Find where the given text appears and provide that cell's center as [X, Y] coordinate. 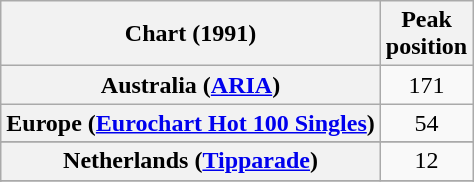
Netherlands (Tipparade) [191, 161]
171 [426, 85]
12 [426, 161]
Chart (1991) [191, 34]
Europe (Eurochart Hot 100 Singles) [191, 123]
54 [426, 123]
Peakposition [426, 34]
Australia (ARIA) [191, 85]
